Find where the given text appears and provide that cell's center as [x, y] coordinate. 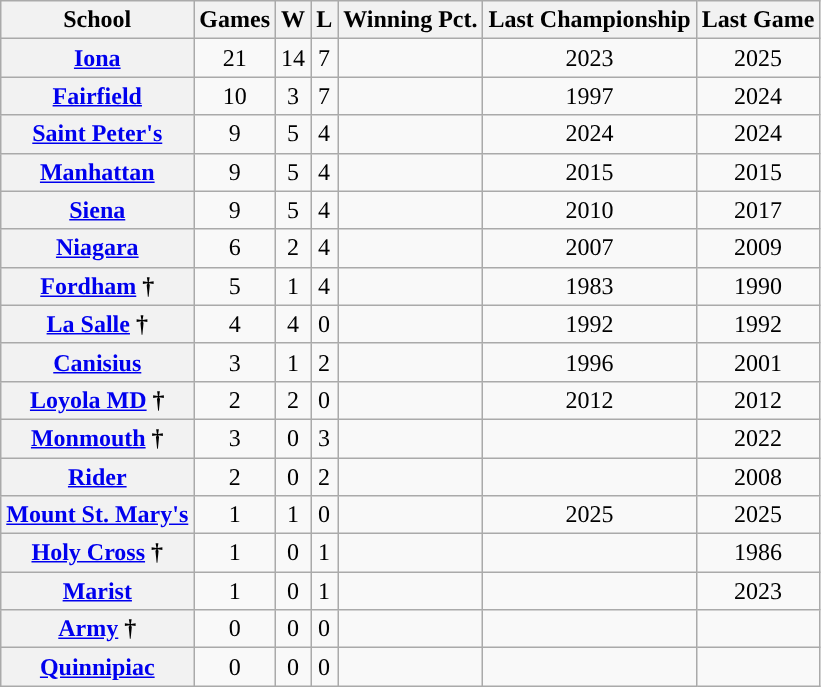
21 [235, 58]
Loyola MD † [98, 400]
2022 [758, 438]
Games [235, 20]
Fordham † [98, 286]
1997 [590, 96]
Canisius [98, 362]
1990 [758, 286]
Mount St. Mary's [98, 515]
W [294, 20]
Quinnipiac [98, 667]
1996 [590, 362]
Winning Pct. [410, 20]
Last Championship [590, 20]
1986 [758, 553]
2017 [758, 210]
Iona [98, 58]
2010 [590, 210]
Last Game [758, 20]
Saint Peter's [98, 134]
Holy Cross † [98, 553]
2007 [590, 248]
Siena [98, 210]
14 [294, 58]
2001 [758, 362]
Niagara [98, 248]
La Salle † [98, 324]
2009 [758, 248]
Manhattan [98, 172]
L [324, 20]
6 [235, 248]
Monmouth † [98, 438]
Rider [98, 477]
2008 [758, 477]
Marist [98, 591]
1983 [590, 286]
Army † [98, 629]
School [98, 20]
Fairfield [98, 96]
10 [235, 96]
